Provide the (X, Y) coordinate of the cell's center where the given text is located.  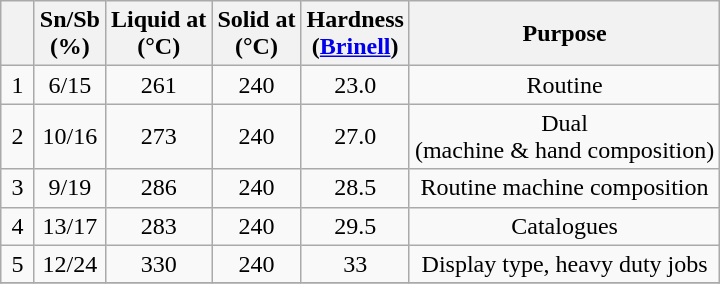
Liquid at(°C) (158, 34)
Solid at(°C) (256, 34)
Sn/Sb(%) (70, 34)
5 (18, 264)
3 (18, 188)
10/16 (70, 136)
Purpose (564, 34)
9/19 (70, 188)
2 (18, 136)
28.5 (355, 188)
Catalogues (564, 226)
29.5 (355, 226)
1 (18, 85)
33 (355, 264)
Dual(machine & hand composition) (564, 136)
27.0 (355, 136)
283 (158, 226)
23.0 (355, 85)
12/24 (70, 264)
4 (18, 226)
Display type, heavy duty jobs (564, 264)
286 (158, 188)
330 (158, 264)
13/17 (70, 226)
6/15 (70, 85)
273 (158, 136)
Routine machine composition (564, 188)
261 (158, 85)
Routine (564, 85)
Hardness(Brinell) (355, 34)
